Capture the cell that displays the provided text and extract its [X, Y] central coordinate. 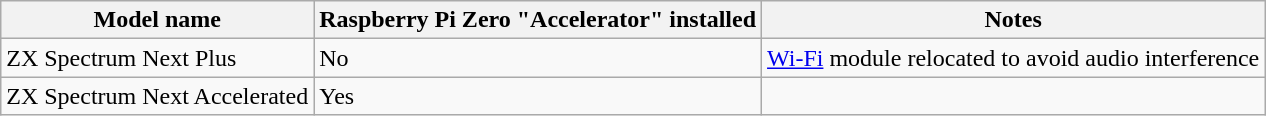
Model name [158, 20]
Raspberry Pi Zero "Accelerator" installed [538, 20]
Wi-Fi module relocated to avoid audio interference [1014, 58]
No [538, 58]
Yes [538, 96]
ZX Spectrum Next Plus [158, 58]
ZX Spectrum Next Accelerated [158, 96]
Notes [1014, 20]
